Detect which cell encompasses the target text, then output its [x, y] center coordinate. 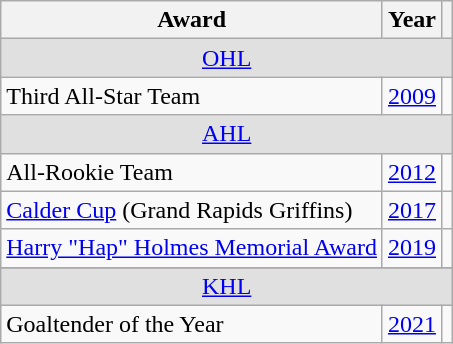
All-Rookie Team [192, 172]
Harry "Hap" Holmes Memorial Award [192, 248]
2019 [412, 248]
Calder Cup (Grand Rapids Griffins) [192, 210]
2009 [412, 96]
KHL [227, 286]
2017 [412, 210]
2012 [412, 172]
AHL [227, 134]
Third All-Star Team [192, 96]
Award [192, 20]
2021 [412, 324]
OHL [227, 58]
Goaltender of the Year [192, 324]
Year [412, 20]
